Find where the given text appears and provide that cell's center as (X, Y) coordinate. 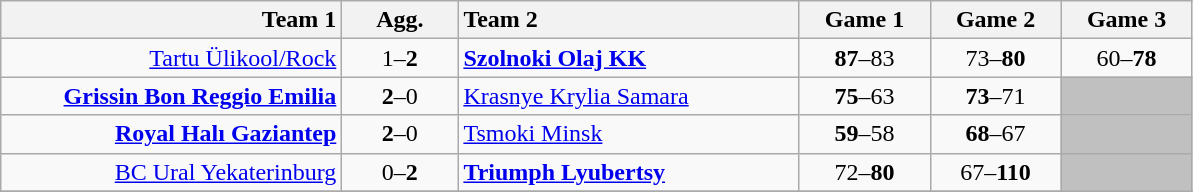
68–67 (996, 134)
Grissin Bon Reggio Emilia (172, 96)
Triumph Lyubertsy (628, 172)
1–2 (400, 58)
87–83 (864, 58)
Krasnye Krylia Samara (628, 96)
0–2 (400, 172)
Agg. (400, 20)
60–78 (1126, 58)
73–80 (996, 58)
Game 1 (864, 20)
73–71 (996, 96)
75–63 (864, 96)
Tsmoki Minsk (628, 134)
Game 2 (996, 20)
Royal Halı Gaziantep (172, 134)
59–58 (864, 134)
BC Ural Yekaterinburg (172, 172)
Team 1 (172, 20)
Team 2 (628, 20)
72–80 (864, 172)
Game 3 (1126, 20)
Tartu Ülikool/Rock (172, 58)
67–110 (996, 172)
Szolnoki Olaj KK (628, 58)
